Determine the (X, Y) coordinate at the center of the cell enclosing the given text.  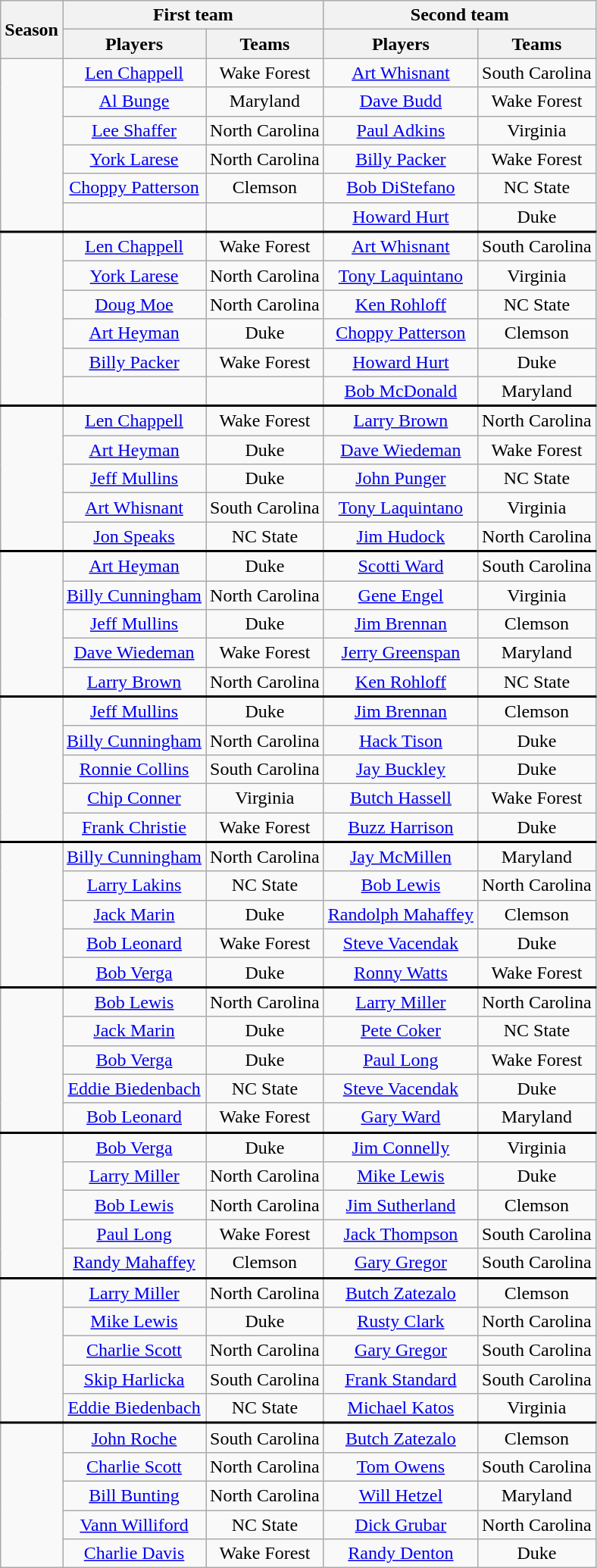
Skip Harlicka (133, 1379)
Frank Christie (133, 827)
Jay Buckley (400, 769)
Dick Grubar (400, 1525)
Will Hetzel (400, 1495)
Randy Denton (400, 1554)
Rusty Clark (400, 1322)
Jon Speaks (133, 536)
Al Bunge (133, 102)
Season (32, 30)
Hack Tison (400, 740)
Larry Lakins (133, 886)
First team (192, 15)
Pete Coker (400, 1031)
Gene Engel (400, 595)
Michael Katos (400, 1409)
John Punger (400, 479)
Chip Conner (133, 798)
Tom Owens (400, 1466)
Bob DiStefano (400, 188)
Buzz Harrison (400, 827)
Dave Budd (400, 102)
Bob McDonald (400, 391)
Paul Adkins (400, 130)
Ronnie Collins (133, 769)
Frank Standard (400, 1379)
Vann Williford (133, 1525)
Jim Hudock (400, 536)
Jim Connelly (400, 1147)
Gary Ward (400, 1118)
Scotti Ward (400, 567)
Second team (459, 15)
Randy Mahaffey (133, 1263)
Randolph Mahaffey (400, 914)
Ronny Watts (400, 973)
Jay McMillen (400, 856)
Jim Sutherland (400, 1205)
Lee Shaffer (133, 130)
Charlie Davis (133, 1554)
Doug Moe (133, 305)
Bill Bunting (133, 1495)
Jack Thompson (400, 1234)
John Roche (133, 1438)
Jerry Greenspan (400, 653)
Butch Hassell (400, 798)
